Pinpoint the cell where the given text exists, returning its [X, Y] midpoint coordinate. 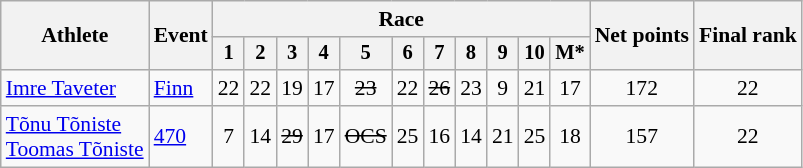
5 [366, 54]
M* [570, 54]
18 [570, 136]
16 [439, 136]
2 [260, 54]
8 [471, 54]
OCS [366, 136]
172 [642, 88]
157 [642, 136]
Final rank [748, 36]
10 [535, 54]
Imre Taveter [75, 88]
Finn [181, 88]
29 [292, 136]
6 [408, 54]
Net points [642, 36]
Tõnu TõnisteToomas Tõniste [75, 136]
Race [402, 19]
3 [292, 54]
470 [181, 136]
19 [292, 88]
1 [229, 54]
26 [439, 88]
4 [324, 54]
Event [181, 36]
Athlete [75, 36]
